Find where the given text appears and provide that cell's center as [X, Y] coordinate. 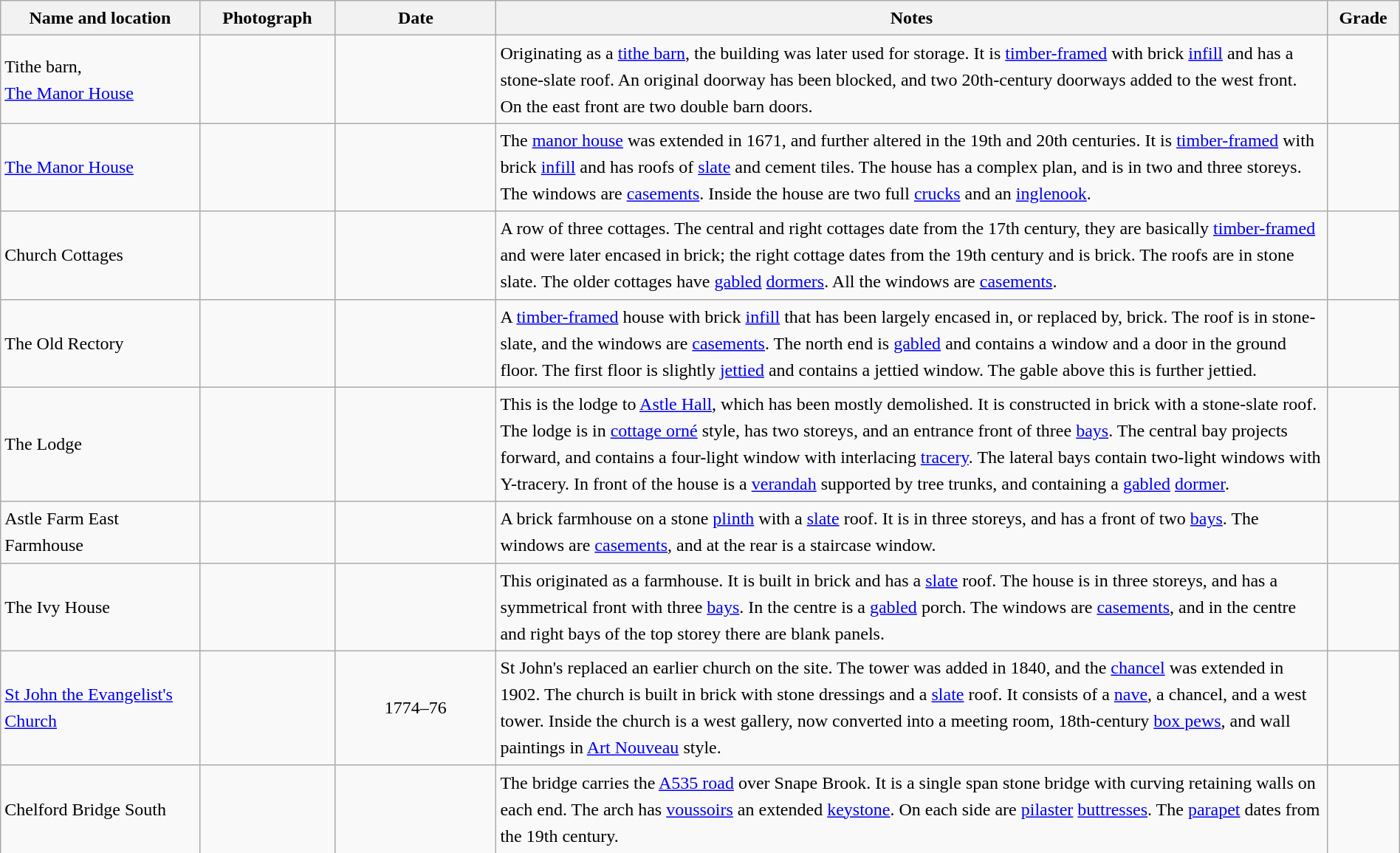
Tithe barn,The Manor House [100, 80]
Name and location [100, 18]
The Lodge [100, 445]
Photograph [267, 18]
The Manor House [100, 167]
Church Cottages [100, 256]
Date [416, 18]
Astle Farm East Farmhouse [100, 532]
Grade [1363, 18]
Notes [911, 18]
St John the Evangelist's Church [100, 708]
Chelford Bridge South [100, 809]
The Old Rectory [100, 343]
1774–76 [416, 708]
The Ivy House [100, 607]
